Determine the (X, Y) coordinate at the center of the cell enclosing the given text.  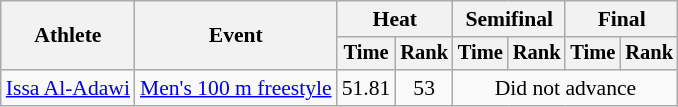
51.81 (366, 88)
Final (621, 19)
Men's 100 m freestyle (236, 88)
Athlete (68, 36)
Heat (395, 19)
Did not advance (566, 88)
Issa Al-Adawi (68, 88)
Semifinal (509, 19)
Event (236, 36)
53 (424, 88)
